Scan for the cell matching the given text and deliver its (X, Y) coordinate at center. 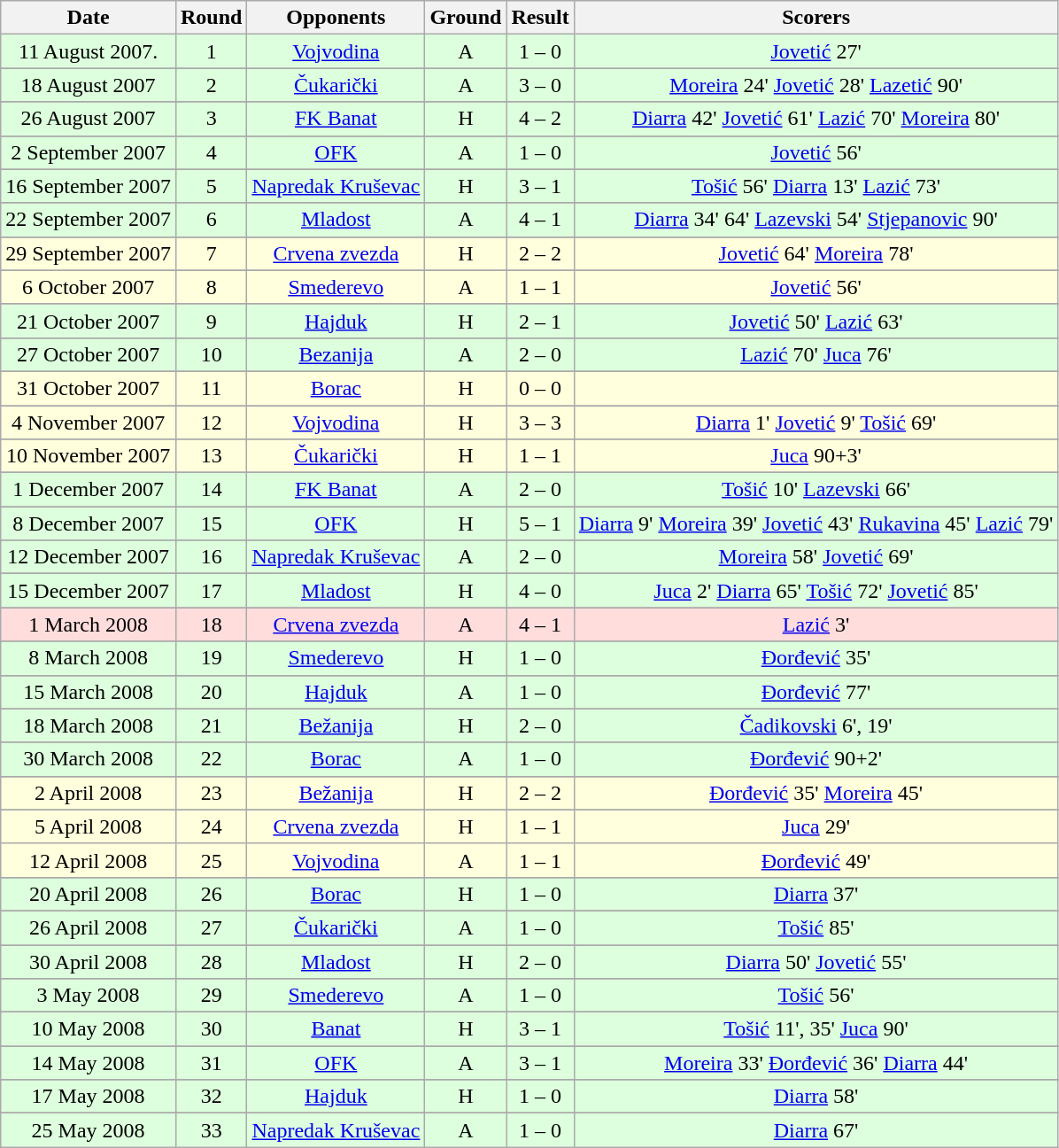
32 (211, 1097)
Scorers (816, 18)
Diarra 58' (816, 1097)
25 (211, 860)
Date (89, 18)
1 December 2007 (89, 490)
Tošić 11', 35' Juca 90' (816, 1029)
30 April 2008 (89, 961)
13 (211, 456)
Tošić 56' Diarra 13' Lazić 73' (816, 186)
Bezanija (336, 354)
3 (211, 119)
20 (211, 692)
Lazić 3' (816, 624)
Đorđević 77' (816, 692)
9 (211, 321)
16 (211, 557)
27 (211, 927)
3 – 3 (540, 423)
Juca 90+3' (816, 456)
8 March 2008 (89, 658)
11 August 2007. (89, 51)
30 (211, 1029)
Jovetić 64' Moreira 78' (816, 253)
31 October 2007 (89, 388)
8 (211, 287)
23 (211, 793)
Đorđević 35' Moreira 45' (816, 793)
11 (211, 388)
17 May 2008 (89, 1097)
Diarra 34' 64' Lazevski 54' Stjepanovic 90' (816, 220)
14 May 2008 (89, 1063)
12 (211, 423)
22 (211, 759)
20 April 2008 (89, 894)
1 March 2008 (89, 624)
33 (211, 1130)
Tošić 85' (816, 927)
5 – 1 (540, 524)
14 (211, 490)
16 September 2007 (89, 186)
17 (211, 591)
Đorđević 49' (816, 860)
8 December 2007 (89, 524)
7 (211, 253)
Tošić 10' Lazevski 66' (816, 490)
Đorđević 35' (816, 658)
28 (211, 961)
2 April 2008 (89, 793)
Diarra 9' Moreira 39' Jovetić 43' Rukavina 45' Lazić 79' (816, 524)
2 – 1 (540, 321)
2 (211, 85)
10 November 2007 (89, 456)
Diarra 1' Jovetić 9' Tošić 69' (816, 423)
10 (211, 354)
12 April 2008 (89, 860)
Juca 29' (816, 826)
29 September 2007 (89, 253)
6 (211, 220)
Đorđević 90+2' (816, 759)
3 May 2008 (89, 996)
Moreira 33' Đorđević 36' Diarra 44' (816, 1063)
Diarra 67' (816, 1130)
5 April 2008 (89, 826)
18 August 2007 (89, 85)
18 (211, 624)
4 – 0 (540, 591)
1 (211, 51)
24 (211, 826)
29 (211, 996)
Moreira 58' Jovetić 69' (816, 557)
Jovetić 27' (816, 51)
Result (540, 18)
Diarra 50' Jovetić 55' (816, 961)
Round (211, 18)
Tošić 56' (816, 996)
27 October 2007 (89, 354)
Čadikovski 6', 19' (816, 725)
12 December 2007 (89, 557)
4 (211, 152)
25 May 2008 (89, 1130)
26 August 2007 (89, 119)
18 March 2008 (89, 725)
Juca 2' Diarra 65' Tošić 72' Jovetić 85' (816, 591)
15 March 2008 (89, 692)
Opponents (336, 18)
2 September 2007 (89, 152)
Lazić 70' Juca 76' (816, 354)
10 May 2008 (89, 1029)
3 – 0 (540, 85)
21 October 2007 (89, 321)
Diarra 42' Jovetić 61' Lazić 70' Moreira 80' (816, 119)
Diarra 37' (816, 894)
4 – 2 (540, 119)
22 September 2007 (89, 220)
6 October 2007 (89, 287)
15 (211, 524)
5 (211, 186)
15 December 2007 (89, 591)
Ground (466, 18)
30 March 2008 (89, 759)
4 November 2007 (89, 423)
19 (211, 658)
31 (211, 1063)
26 April 2008 (89, 927)
26 (211, 894)
Banat (336, 1029)
0 – 0 (540, 388)
21 (211, 725)
Jovetić 50' Lazić 63' (816, 321)
Moreira 24' Jovetić 28' Lazetić 90' (816, 85)
